From the cell containing the given text, extract its center point as (x, y) coordinate. 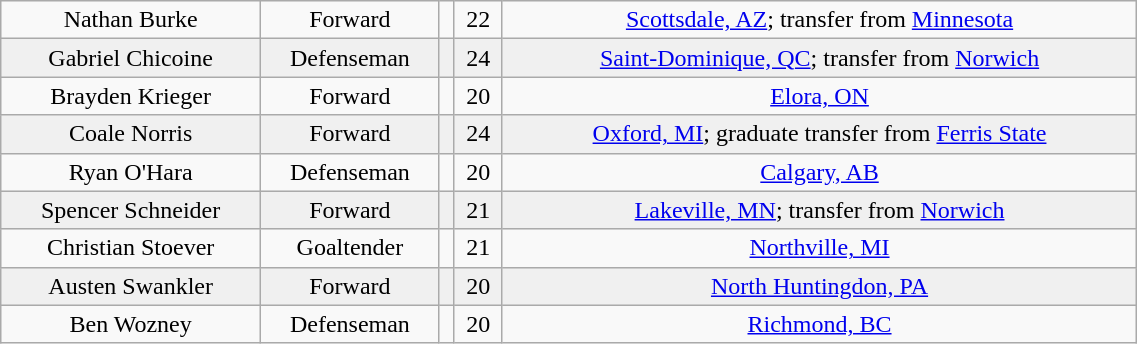
Spencer Schneider (131, 210)
Ryan O'Hara (131, 172)
Elora, ON (820, 96)
Calgary, AB (820, 172)
Nathan Burke (131, 20)
Oxford, MI; graduate transfer from Ferris State (820, 134)
Scottsdale, AZ; transfer from Minnesota (820, 20)
Lakeville, MN; transfer from Norwich (820, 210)
Ben Wozney (131, 324)
Brayden Krieger (131, 96)
Northville, MI (820, 248)
Saint-Dominique, QC; transfer from Norwich (820, 58)
North Huntingdon, PA (820, 286)
Richmond, BC (820, 324)
Gabriel Chicoine (131, 58)
Coale Norris (131, 134)
Austen Swankler (131, 286)
Christian Stoever (131, 248)
Goaltender (350, 248)
22 (478, 20)
